Locate the cell with the specified text and output its (x, y) center coordinate. 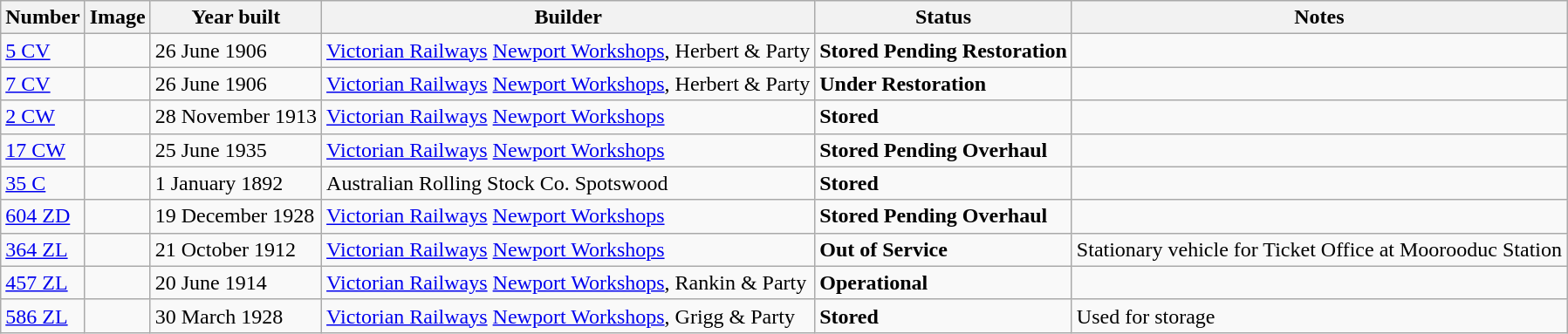
Stored Pending Restoration (944, 51)
30 March 1928 (236, 316)
Stationary vehicle for Ticket Office at Moorooduc Station (1319, 249)
Status (944, 17)
5 CV (43, 51)
20 June 1914 (236, 283)
Under Restoration (944, 84)
Notes (1319, 17)
586 ZL (43, 316)
28 November 1913 (236, 117)
7 CV (43, 84)
Victorian Railways Newport Workshops, Grigg & Party (569, 316)
604 ZD (43, 216)
Victorian Railways Newport Workshops, Rankin & Party (569, 283)
Operational (944, 283)
Number (43, 17)
2 CW (43, 117)
17 CW (43, 150)
364 ZL (43, 249)
19 December 1928 (236, 216)
457 ZL (43, 283)
25 June 1935 (236, 150)
Builder (569, 17)
Out of Service (944, 249)
1 January 1892 (236, 183)
Australian Rolling Stock Co. Spotswood (569, 183)
Year built (236, 17)
21 October 1912 (236, 249)
35 C (43, 183)
Image (117, 17)
Used for storage (1319, 316)
